Extract the [X, Y] coordinate from the center of the cell holding the provided text.  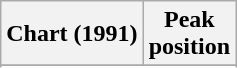
Chart (1991) [72, 34]
Peakposition [189, 34]
